Find where the given text appears and provide that cell's center as [X, Y] coordinate. 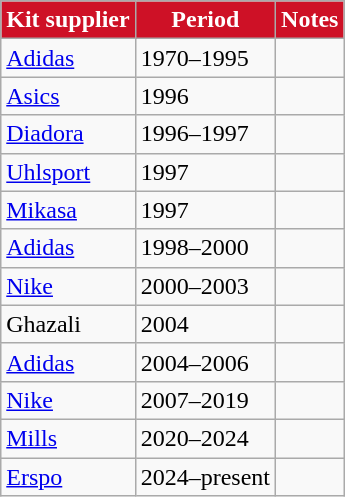
Kit supplier [68, 20]
1996–1997 [205, 134]
Erspo [68, 477]
2020–2024 [205, 438]
Ghazali [68, 324]
Notes [310, 20]
Mikasa [68, 210]
2004–2006 [205, 362]
Asics [68, 96]
2004 [205, 324]
Uhlsport [68, 172]
Mills [68, 438]
1996 [205, 96]
1998–2000 [205, 248]
1970–1995 [205, 58]
2007–2019 [205, 400]
Period [205, 20]
2000–2003 [205, 286]
2024–present [205, 477]
Diadora [68, 134]
